From the cell containing the given text, extract its center point as (x, y) coordinate. 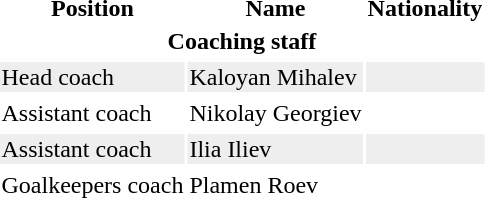
Head coach (92, 77)
Kaloyan Mihalev (276, 77)
Nikolay Georgiev (276, 113)
Coaching staff (242, 41)
Ilia Iliev (276, 149)
